Scan for the cell matching the given text and deliver its (x, y) coordinate at center. 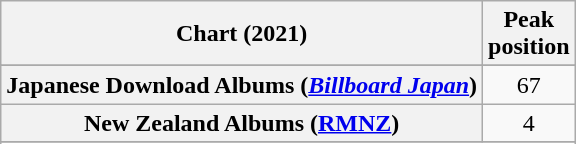
Peakposition (529, 34)
4 (529, 123)
Japanese Download Albums (Billboard Japan) (242, 85)
Chart (2021) (242, 34)
New Zealand Albums (RMNZ) (242, 123)
67 (529, 85)
